For the text-containing cell, return its midpoint in [x, y] coordinate format. 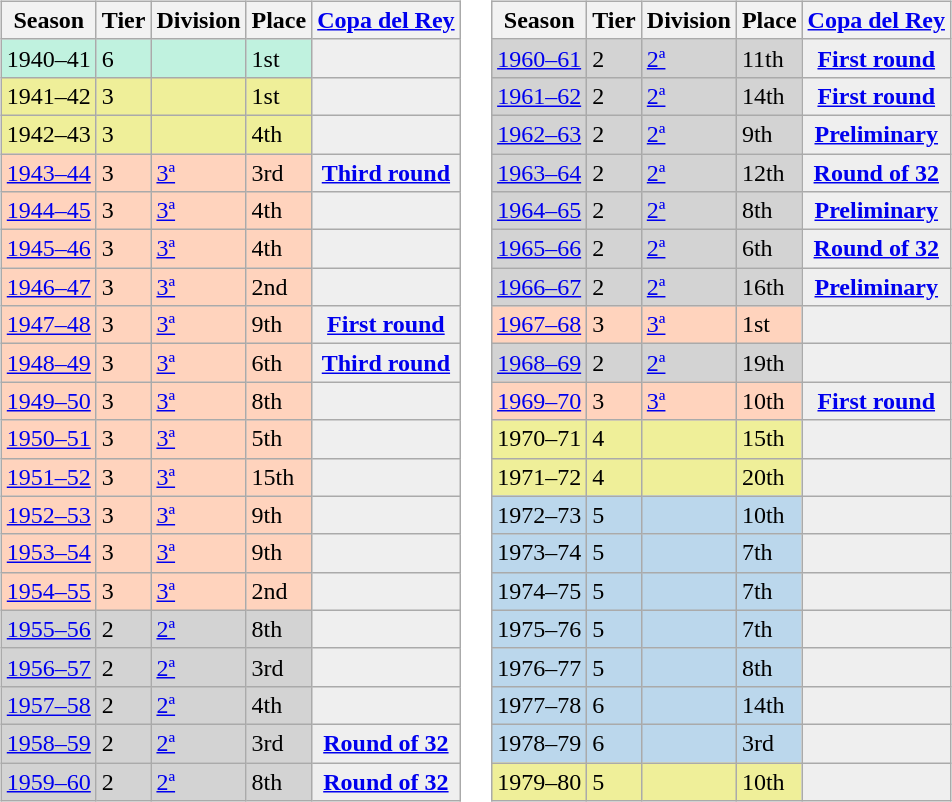
1961–62 [540, 96]
1974–75 [540, 591]
1947–48 [48, 325]
1946–47 [48, 287]
5th [279, 439]
1944–45 [48, 211]
1960–61 [540, 58]
1977–78 [540, 705]
11th [769, 58]
1956–57 [48, 667]
1976–77 [540, 667]
16th [769, 287]
1973–74 [540, 553]
1951–52 [48, 477]
1963–64 [540, 173]
1979–80 [540, 781]
1978–79 [540, 743]
1962–63 [540, 134]
1972–73 [540, 515]
20th [769, 477]
1952–53 [48, 515]
1955–56 [48, 629]
1964–65 [540, 211]
1967–68 [540, 325]
1966–67 [540, 287]
1945–46 [48, 249]
1957–58 [48, 705]
1950–51 [48, 439]
1948–49 [48, 363]
1971–72 [540, 477]
1940–41 [48, 58]
1941–42 [48, 96]
1942–43 [48, 134]
1959–60 [48, 781]
1943–44 [48, 173]
1965–66 [540, 249]
1968–69 [540, 363]
1958–59 [48, 743]
1975–76 [540, 629]
12th [769, 173]
1949–50 [48, 401]
1954–55 [48, 591]
1953–54 [48, 553]
19th [769, 363]
1970–71 [540, 439]
1969–70 [540, 401]
